Return (x, y) of the center of cell containing provided text 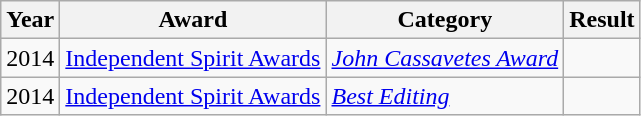
Year (30, 20)
Result (602, 20)
Best Editing (445, 96)
Category (445, 20)
Award (193, 20)
John Cassavetes Award (445, 58)
